Determine the [X, Y] coordinate at the center of the cell enclosing the given text.  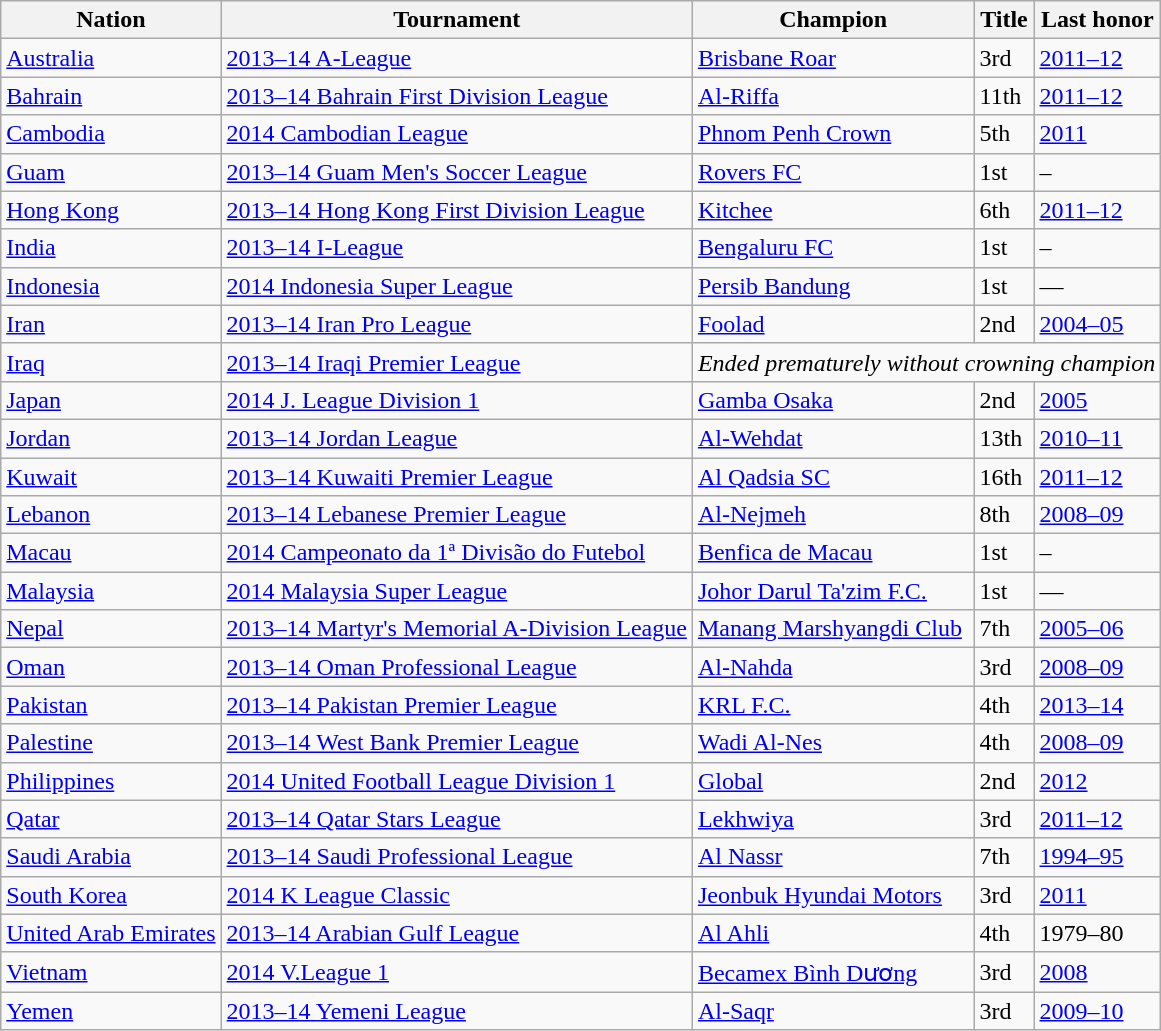
Al Nassr [833, 857]
2013–14 Iraqi Premier League [456, 362]
Philippines [111, 781]
2013–14 Arabian Gulf League [456, 933]
2014 J. League Division 1 [456, 400]
2008 [1098, 972]
5th [1004, 134]
Palestine [111, 743]
Al-Saqr [833, 1011]
Foolad [833, 324]
Global [833, 781]
Iran [111, 324]
Lebanon [111, 515]
6th [1004, 210]
2013–14 West Bank Premier League [456, 743]
Yemen [111, 1011]
2013–14 Lebanese Premier League [456, 515]
Wadi Al-Nes [833, 743]
2014 Cambodian League [456, 134]
2013–14 Oman Professional League [456, 667]
Al Ahli [833, 933]
Persib Bandung [833, 286]
2013–14 Guam Men's Soccer League [456, 172]
2014 V.League 1 [456, 972]
Nation [111, 20]
2012 [1098, 781]
2014 United Football League Division 1 [456, 781]
13th [1004, 438]
11th [1004, 96]
2005 [1098, 400]
16th [1004, 477]
2013–14 Saudi Professional League [456, 857]
2013–14 Kuwaiti Premier League [456, 477]
Phnom Penh Crown [833, 134]
Gamba Osaka [833, 400]
Brisbane Roar [833, 58]
Pakistan [111, 705]
Oman [111, 667]
Al-Riffa [833, 96]
2013–14 Pakistan Premier League [456, 705]
Last honor [1098, 20]
Tournament [456, 20]
2013–14 I-League [456, 248]
Johor Darul Ta'zim F.C. [833, 591]
United Arab Emirates [111, 933]
2014 Campeonato da 1ª Divisão do Futebol [456, 553]
Becamex Bình Dương [833, 972]
2004–05 [1098, 324]
Al-Wehdat [833, 438]
2005–06 [1098, 629]
Iraq [111, 362]
2013–14 Yemeni League [456, 1011]
1994–95 [1098, 857]
Bengaluru FC [833, 248]
Al-Nahda [833, 667]
2013–14 A-League [456, 58]
Jeonbuk Hyundai Motors [833, 895]
Vietnam [111, 972]
2013–14 [1098, 705]
2013–14 Bahrain First Division League [456, 96]
Australia [111, 58]
2010–11 [1098, 438]
2013–14 Jordan League [456, 438]
Indonesia [111, 286]
Bahrain [111, 96]
2014 K League Classic [456, 895]
Malaysia [111, 591]
Lekhwiya [833, 819]
Kuwait [111, 477]
Benfica de Macau [833, 553]
Guam [111, 172]
1979–80 [1098, 933]
8th [1004, 515]
Cambodia [111, 134]
Jordan [111, 438]
South Korea [111, 895]
Manang Marshyangdi Club [833, 629]
Al-Nejmeh [833, 515]
Macau [111, 553]
India [111, 248]
Champion [833, 20]
Al Qadsia SC [833, 477]
2013–14 Qatar Stars League [456, 819]
Hong Kong [111, 210]
2013–14 Hong Kong First Division League [456, 210]
KRL F.C. [833, 705]
Nepal [111, 629]
Saudi Arabia [111, 857]
2014 Malaysia Super League [456, 591]
2013–14 Martyr's Memorial A-Division League [456, 629]
Qatar [111, 819]
Ended prematurely without crowning champion [926, 362]
Rovers FC [833, 172]
2014 Indonesia Super League [456, 286]
Title [1004, 20]
Japan [111, 400]
2013–14 Iran Pro League [456, 324]
2009–10 [1098, 1011]
Kitchee [833, 210]
